Locate the cell with the specified text and output its [X, Y] center coordinate. 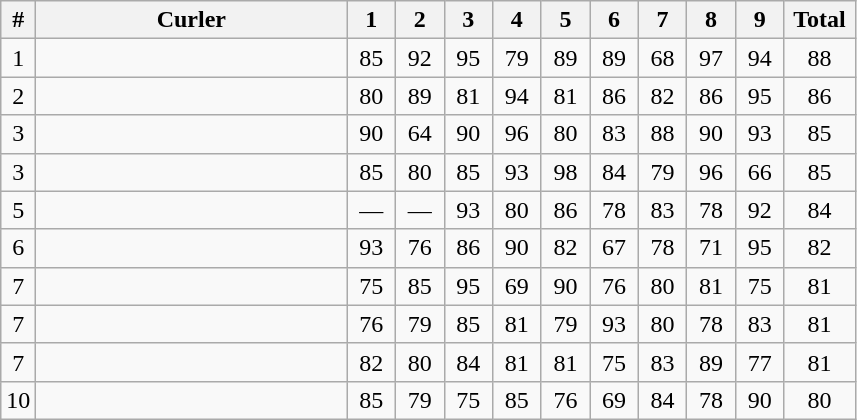
10 [18, 400]
64 [420, 134]
9 [760, 20]
8 [712, 20]
67 [614, 248]
71 [712, 248]
77 [760, 362]
4 [518, 20]
Total [820, 20]
# [18, 20]
68 [662, 58]
66 [760, 172]
98 [566, 172]
97 [712, 58]
Curler [192, 20]
